Output the [x, y] coordinate of the center of the cell containing the given text.  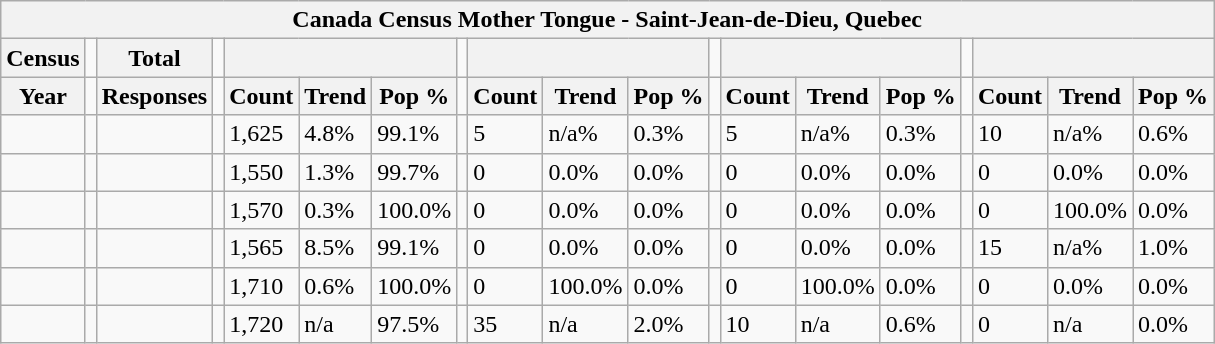
Canada Census Mother Tongue - Saint-Jean-de-Dieu, Quebec [608, 20]
1,550 [262, 172]
1.0% [1172, 248]
35 [506, 324]
4.8% [336, 134]
1,720 [262, 324]
8.5% [336, 248]
Responses [154, 96]
1,625 [262, 134]
Census [43, 58]
Total [154, 58]
1,570 [262, 210]
1.3% [336, 172]
15 [1010, 248]
Year [43, 96]
1,710 [262, 286]
2.0% [668, 324]
99.7% [414, 172]
97.5% [414, 324]
1,565 [262, 248]
